Determine the [x, y] coordinate at the center of the cell enclosing the given text.  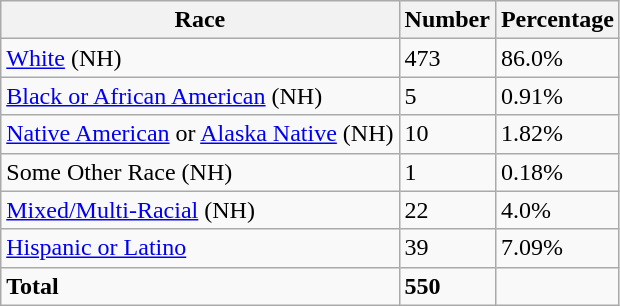
473 [447, 58]
White (NH) [200, 58]
Native American or Alaska Native (NH) [200, 134]
Mixed/Multi-Racial (NH) [200, 210]
86.0% [557, 58]
Total [200, 286]
10 [447, 134]
1.82% [557, 134]
5 [447, 96]
550 [447, 286]
Number [447, 20]
Hispanic or Latino [200, 248]
7.09% [557, 248]
1 [447, 172]
Race [200, 20]
0.91% [557, 96]
39 [447, 248]
0.18% [557, 172]
Percentage [557, 20]
Black or African American (NH) [200, 96]
22 [447, 210]
Some Other Race (NH) [200, 172]
4.0% [557, 210]
